Output the (x, y) coordinate of the center of the cell containing the given text.  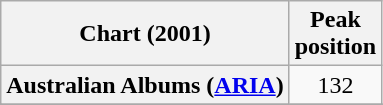
Peakposition (335, 34)
Australian Albums (ARIA) (145, 85)
Chart (2001) (145, 34)
132 (335, 85)
